From the cell containing the given text, extract its center point as [x, y] coordinate. 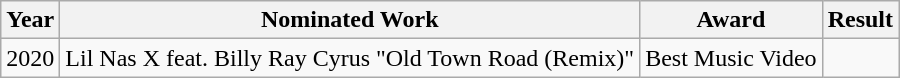
Lil Nas X feat. Billy Ray Cyrus "Old Town Road (Remix)" [350, 58]
Nominated Work [350, 20]
Year [30, 20]
Award [732, 20]
Best Music Video [732, 58]
Result [860, 20]
2020 [30, 58]
